Return [x, y] of the center of cell containing provided text 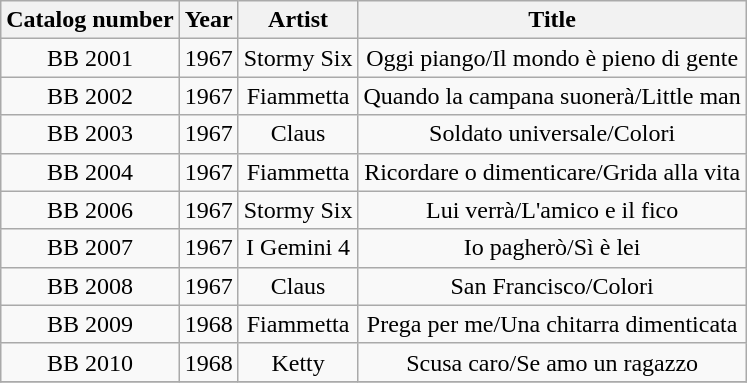
BB 2008 [90, 286]
I Gemini 4 [298, 248]
Soldato universale/Colori [552, 134]
BB 2009 [90, 324]
Catalog number [90, 20]
Prega per me/Una chitarra dimenticata [552, 324]
Artist [298, 20]
Ketty [298, 362]
BB 2002 [90, 96]
BB 2004 [90, 172]
Ricordare o dimenticare/Grida alla vita [552, 172]
San Francisco/Colori [552, 286]
Lui verrà/L'amico e il fico [552, 210]
BB 2006 [90, 210]
BB 2007 [90, 248]
BB 2001 [90, 58]
Year [208, 20]
Io pagherò/Sì è lei [552, 248]
Scusa caro/Se amo un ragazzo [552, 362]
Oggi piango/Il mondo è pieno di gente [552, 58]
BB 2010 [90, 362]
Quando la campana suonerà/Little man [552, 96]
BB 2003 [90, 134]
Title [552, 20]
